Search for the cell housing the specified text and yield its [x, y] center coordinate. 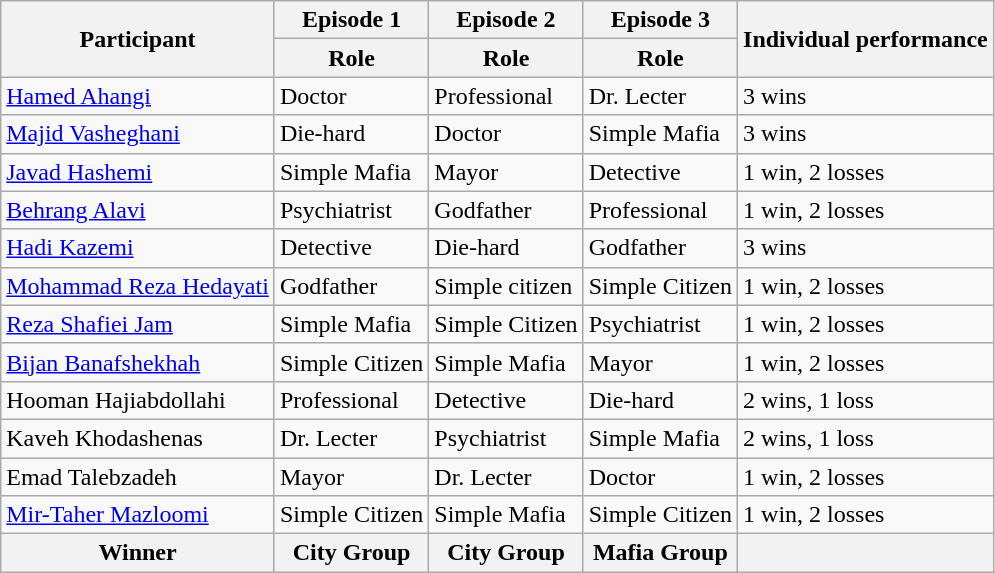
Simple citizen [506, 286]
Kaveh Khodashenas [138, 438]
Participant [138, 39]
Hamed Ahangi [138, 96]
Mafia Group [660, 553]
Majid Vasheghani [138, 134]
Individual performance [866, 39]
Episode 1 [351, 20]
Winner [138, 553]
Hooman Hajiabdollahi [138, 400]
Javad Hashemi [138, 172]
Episode 2 [506, 20]
Hadi Kazemi [138, 248]
Episode 3 [660, 20]
Reza Shafiei Jam [138, 324]
Mir-Taher Mazloomi [138, 515]
Bijan Banafshekhah [138, 362]
Mohammad Reza Hedayati [138, 286]
Emad Talebzadeh [138, 477]
Behrang Alavi [138, 210]
